Return the (x, y) coordinate for the center point of the cell that contains the specified text.  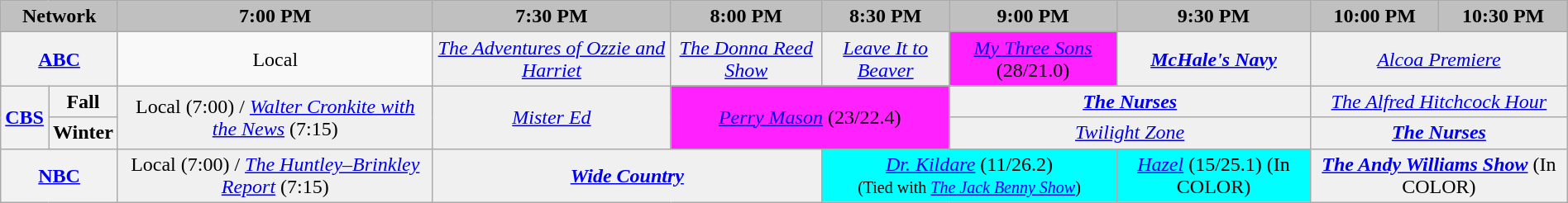
7:00 PM (275, 17)
Winter (83, 133)
The Donna Reed Show (746, 59)
Local (7:00) / The Huntley–Brinkley Report (7:15) (275, 175)
9:00 PM (1034, 17)
7:30 PM (552, 17)
Mister Ed (552, 117)
10:00 PM (1374, 17)
Perry Mason (23/22.4) (810, 117)
The Adventures of Ozzie and Harriet (552, 59)
Local (7:00) / Walter Cronkite with the News (7:15) (275, 117)
Wide Country (627, 175)
9:30 PM (1213, 17)
8:00 PM (746, 17)
Alcoa Premiere (1439, 59)
ABC (60, 59)
8:30 PM (886, 17)
The Andy Williams Show (In COLOR) (1439, 175)
CBS (25, 117)
McHale's Navy (1213, 59)
Local (275, 59)
Twilight Zone (1130, 133)
Dr. Kildare (11/26.2) (Tied with The Jack Benny Show) (969, 175)
Leave It to Beaver (886, 59)
NBC (60, 175)
10:30 PM (1503, 17)
Fall (83, 101)
Hazel (15/25.1) (In COLOR) (1213, 175)
The Alfred Hitchcock Hour (1439, 101)
My Three Sons (28/21.0) (1034, 59)
Network (60, 17)
